Provide the [X, Y] coordinate of the cell's center where the given text is located.  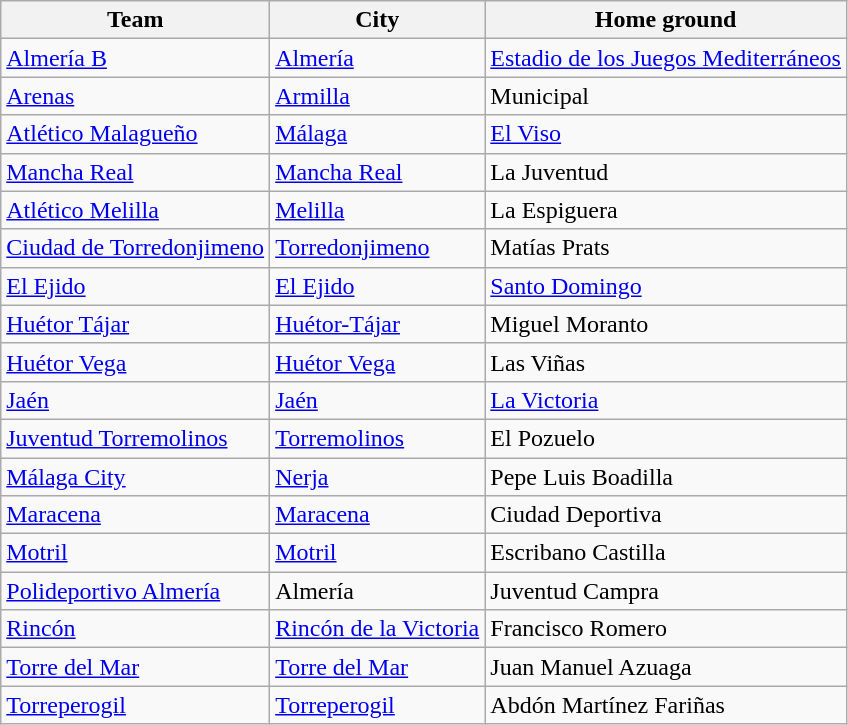
Atlético Melilla [136, 210]
El Viso [666, 134]
Juventud Torremolinos [136, 438]
Ciudad Deportiva [666, 515]
Escribano Castilla [666, 553]
La Juventud [666, 172]
Málaga City [136, 477]
Municipal [666, 96]
La Victoria [666, 400]
Huétor Tájar [136, 324]
Torredonjimeno [378, 248]
Miguel Moranto [666, 324]
Armilla [378, 96]
Torremolinos [378, 438]
La Espiguera [666, 210]
Pepe Luis Boadilla [666, 477]
Málaga [378, 134]
Rincón de la Victoria [378, 629]
Juan Manuel Azuaga [666, 667]
Matías Prats [666, 248]
City [378, 20]
Arenas [136, 96]
Santo Domingo [666, 286]
Rincón [136, 629]
Francisco Romero [666, 629]
Abdón Martínez Fariñas [666, 705]
Huétor-Tájar [378, 324]
Atlético Malagueño [136, 134]
Team [136, 20]
El Pozuelo [666, 438]
Estadio de los Juegos Mediterráneos [666, 58]
Juventud Campra [666, 591]
Home ground [666, 20]
Melilla [378, 210]
Las Viñas [666, 362]
Polideportivo Almería [136, 591]
Almería B [136, 58]
Ciudad de Torredonjimeno [136, 248]
Nerja [378, 477]
